Detect which cell encompasses the target text, then output its [x, y] center coordinate. 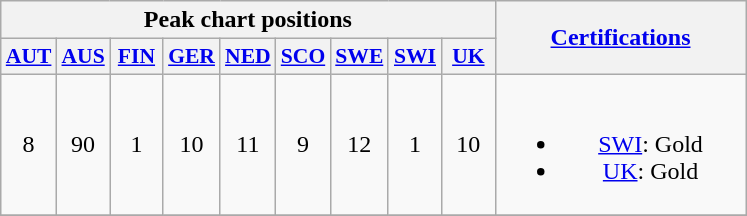
Certifications [620, 38]
SCO [304, 57]
FIN [136, 57]
GER [192, 57]
8 [29, 144]
NED [248, 57]
SWE [359, 57]
SWI [414, 57]
AUS [82, 57]
UK [468, 57]
11 [248, 144]
9 [304, 144]
12 [359, 144]
Peak chart positions [248, 20]
AUT [29, 57]
90 [82, 144]
SWI: GoldUK: Gold [620, 144]
